For the text-containing cell, return its midpoint in (X, Y) coordinate format. 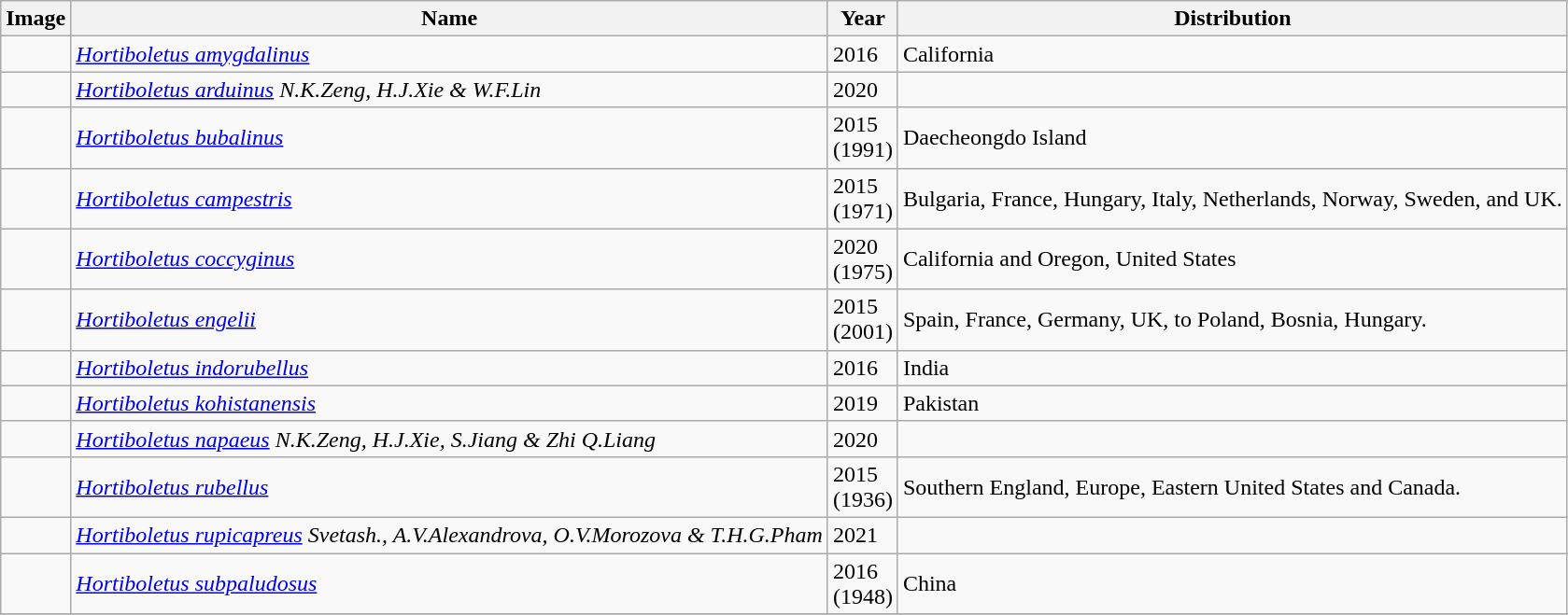
Name (450, 19)
Year (863, 19)
Pakistan (1233, 403)
Hortiboletus subpaludosus (450, 582)
Hortiboletus coccyginus (450, 259)
Hortiboletus campestris (450, 198)
2020(1975) (863, 259)
Hortiboletus kohistanensis (450, 403)
Hortiboletus napaeus N.K.Zeng, H.J.Xie, S.Jiang & Zhi Q.Liang (450, 439)
Hortiboletus arduinus N.K.Zeng, H.J.Xie & W.F.Lin (450, 90)
2019 (863, 403)
China (1233, 582)
India (1233, 368)
Hortiboletus rupicapreus Svetash., A.V.Alexandrova, O.V.Morozova & T.H.G.Pham (450, 535)
2015(1936) (863, 487)
Hortiboletus amygdalinus (450, 54)
2015(2001) (863, 319)
Daecheongdo Island (1233, 138)
Bulgaria, France, Hungary, Italy, Netherlands, Norway, Sweden, and UK. (1233, 198)
Image (35, 19)
2021 (863, 535)
Hortiboletus engelii (450, 319)
Distribution (1233, 19)
Hortiboletus rubellus (450, 487)
California (1233, 54)
Spain, France, Germany, UK, to Poland, Bosnia, Hungary. (1233, 319)
2015(1991) (863, 138)
Hortiboletus indorubellus (450, 368)
Southern England, Europe, Eastern United States and Canada. (1233, 487)
California and Oregon, United States (1233, 259)
2016(1948) (863, 582)
2015(1971) (863, 198)
Hortiboletus bubalinus (450, 138)
